Determine the (X, Y) coordinate at the center of the cell enclosing the given text.  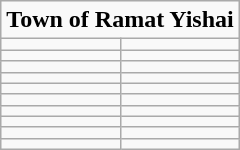
Town of Ramat Yishai (120, 20)
